Identify which cell holds the provided text, then report its [x, y] central coordinate. 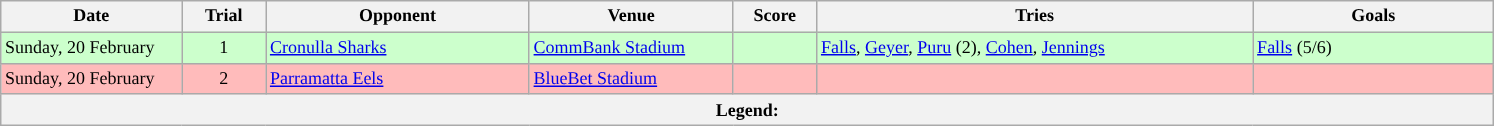
CommBank Stadium [631, 48]
Parramatta Eels [398, 78]
1 [224, 48]
Falls (5/6) [1374, 48]
Tries [1035, 16]
Opponent [398, 16]
Trial [224, 16]
Venue [631, 16]
Score [775, 16]
Falls, Geyer, Puru (2), Cohen, Jennings [1035, 48]
Date [92, 16]
BlueBet Stadium [631, 78]
Goals [1374, 16]
Legend: [748, 110]
2 [224, 78]
Cronulla Sharks [398, 48]
